Search for the cell housing the specified text and yield its [X, Y] center coordinate. 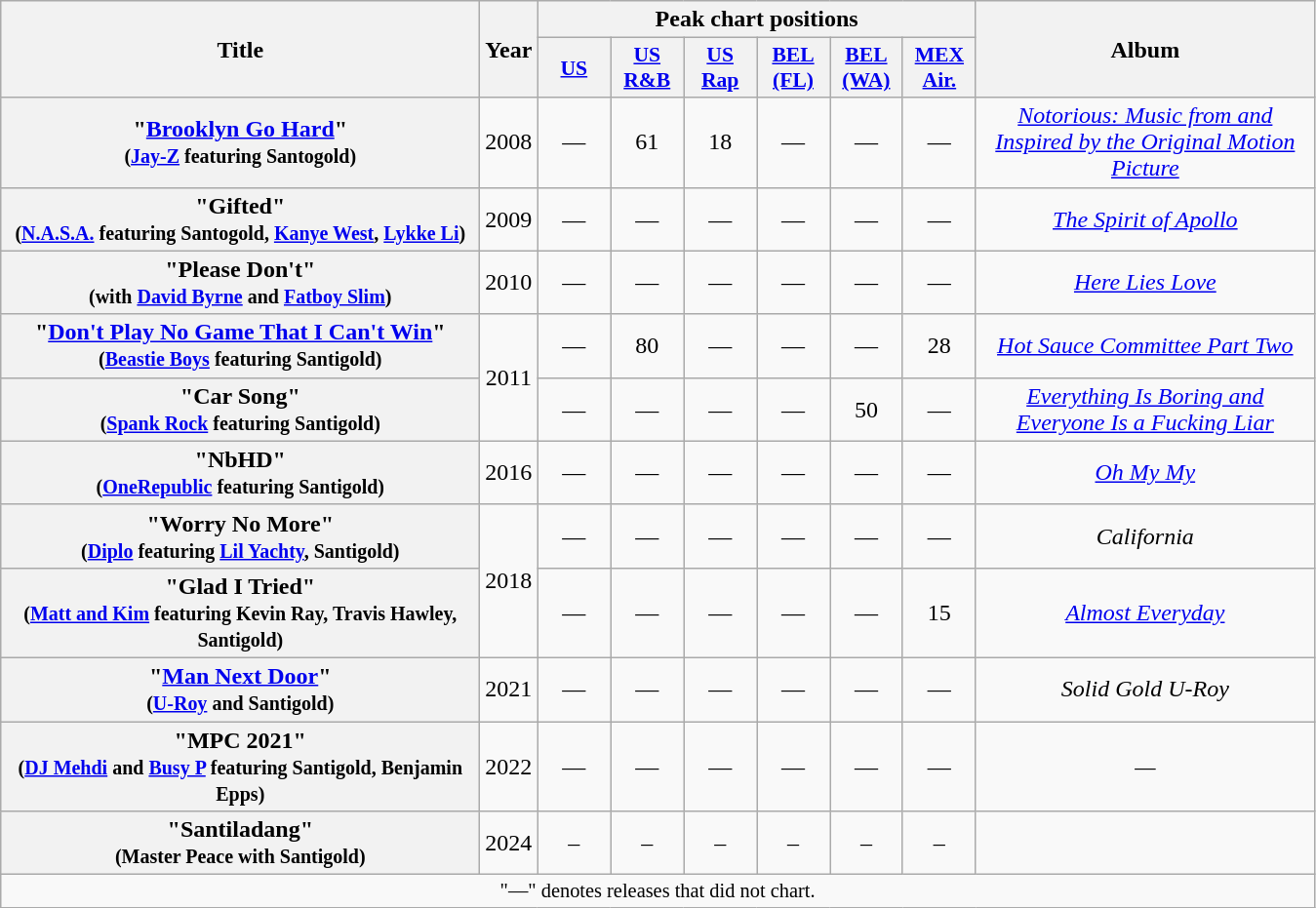
Almost Everyday [1145, 612]
2011 [509, 377]
Oh My My [1145, 472]
2016 [509, 472]
"Brooklyn Go Hard"(Jay-Z featuring Santogold) [240, 142]
The Spirit of Apollo [1145, 218]
California [1145, 536]
USRap [720, 68]
Everything Is Boring and Everyone Is a Fucking Liar [1145, 410]
"Please Don't"(with David Byrne and Fatboy Slim) [240, 283]
2022 [509, 767]
BEL(FL) [794, 68]
"Glad I Tried"(Matt and Kim featuring Kevin Ray, Travis Hawley, Santigold) [240, 612]
2008 [509, 142]
2009 [509, 218]
"Man Next Door"(U-Roy and Santigold) [240, 689]
Year [509, 49]
USR&B [648, 68]
Title [240, 49]
"NbHD"(OneRepublic featuring Santigold) [240, 472]
Solid Gold U-Roy [1145, 689]
"MPC 2021"(DJ Mehdi and Busy P featuring Santigold, Benjamin Epps) [240, 767]
50 [866, 410]
Notorious: Music from and Inspired by the Original Motion Picture [1145, 142]
Peak chart positions [757, 20]
15 [938, 612]
18 [720, 142]
MEX Air. [938, 68]
Hot Sauce Committee Part Two [1145, 345]
"Don't Play No Game That I Can't Win"(Beastie Boys featuring Santigold) [240, 345]
"Gifted"(N.A.S.A. featuring Santogold, Kanye West, Lykke Li) [240, 218]
Album [1145, 49]
2018 [509, 581]
28 [938, 345]
"—" denotes releases that did not chart. [658, 891]
Here Lies Love [1145, 283]
"Worry No More"(Diplo featuring Lil Yachty, Santigold) [240, 536]
US [574, 68]
2024 [509, 843]
BEL(WA) [866, 68]
80 [648, 345]
2021 [509, 689]
61 [648, 142]
2010 [509, 283]
"Car Song"(Spank Rock featuring Santigold) [240, 410]
"Santiladang"(Master Peace with Santigold) [240, 843]
